Return (X, Y) of the center of cell containing provided text 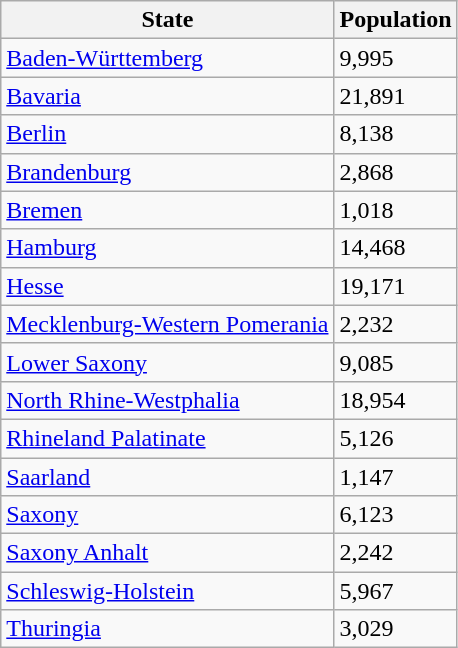
Population (396, 20)
2,868 (396, 172)
Berlin (168, 134)
Brandenburg (168, 172)
9,995 (396, 58)
14,468 (396, 248)
Saxony Anhalt (168, 553)
18,954 (396, 400)
5,126 (396, 438)
21,891 (396, 96)
Saarland (168, 477)
1,018 (396, 210)
19,171 (396, 286)
Lower Saxony (168, 362)
Bremen (168, 210)
6,123 (396, 515)
Rhineland Palatinate (168, 438)
Mecklenburg-Western Pomerania (168, 324)
North Rhine-Westphalia (168, 400)
Bavaria (168, 96)
1,147 (396, 477)
2,242 (396, 553)
Thuringia (168, 629)
Baden-Württemberg (168, 58)
Hesse (168, 286)
8,138 (396, 134)
Hamburg (168, 248)
State (168, 20)
3,029 (396, 629)
Schleswig-Holstein (168, 591)
2,232 (396, 324)
Saxony (168, 515)
9,085 (396, 362)
5,967 (396, 591)
